Find where the given text appears and provide that cell's center as [x, y] coordinate. 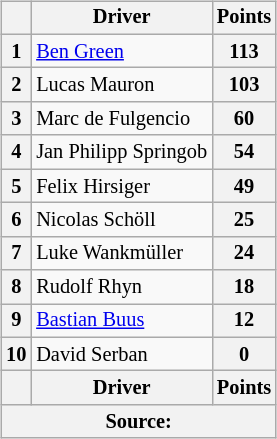
Rudolf Rhyn [122, 287]
Luke Wankmüller [122, 253]
3 [16, 119]
Nicolas Schöll [122, 220]
Marc de Fulgencio [122, 119]
9 [16, 321]
Bastian Buus [122, 321]
8 [16, 287]
113 [244, 51]
Felix Hirsiger [122, 186]
103 [244, 85]
6 [16, 220]
7 [16, 253]
54 [244, 152]
10 [16, 354]
Ben Green [122, 51]
18 [244, 287]
25 [244, 220]
Source: [138, 422]
Jan Philipp Springob [122, 152]
60 [244, 119]
David Serban [122, 354]
Lucas Mauron [122, 85]
49 [244, 186]
5 [16, 186]
12 [244, 321]
2 [16, 85]
1 [16, 51]
0 [244, 354]
4 [16, 152]
24 [244, 253]
